Search for the cell housing the specified text and yield its [x, y] center coordinate. 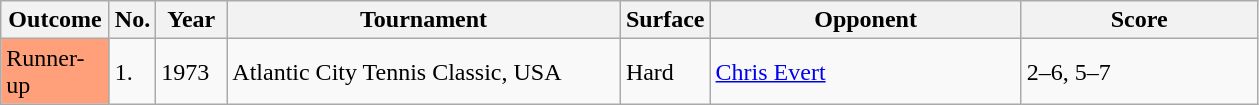
1973 [192, 72]
1. [132, 72]
Tournament [424, 20]
No. [132, 20]
Score [1139, 20]
Surface [665, 20]
Runner-up [56, 72]
Chris Evert [866, 72]
Atlantic City Tennis Classic, USA [424, 72]
Outcome [56, 20]
Opponent [866, 20]
Year [192, 20]
Hard [665, 72]
2–6, 5–7 [1139, 72]
